Identify which cell holds the provided text, then report its (X, Y) central coordinate. 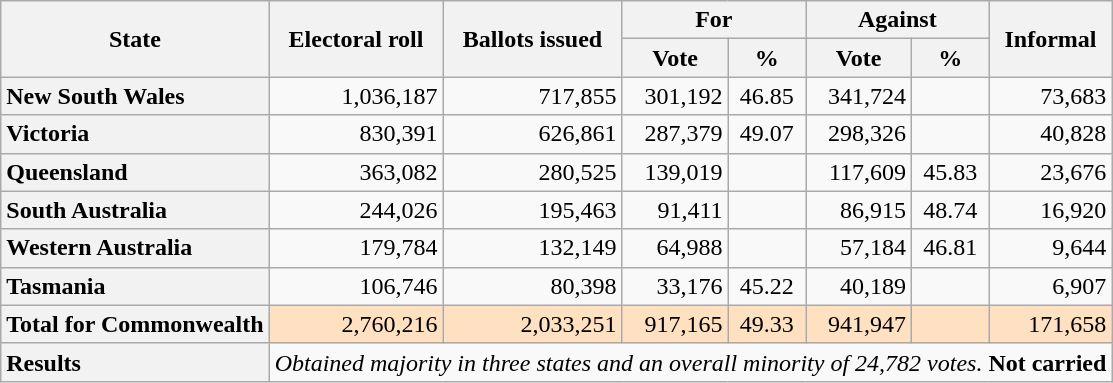
New South Wales (135, 96)
171,658 (1050, 324)
Queensland (135, 172)
48.74 (950, 210)
49.33 (766, 324)
106,746 (356, 286)
40,189 (859, 286)
Against (898, 20)
23,676 (1050, 172)
117,609 (859, 172)
9,644 (1050, 248)
341,724 (859, 96)
6,907 (1050, 286)
40,828 (1050, 134)
301,192 (675, 96)
Victoria (135, 134)
46.85 (766, 96)
91,411 (675, 210)
33,176 (675, 286)
46.81 (950, 248)
State (135, 39)
941,947 (859, 324)
287,379 (675, 134)
717,855 (532, 96)
South Australia (135, 210)
For (714, 20)
Obtained majority in three states and an overall minority of 24,782 votes. Not carried (690, 362)
86,915 (859, 210)
363,082 (356, 172)
Tasmania (135, 286)
139,019 (675, 172)
80,398 (532, 286)
2,033,251 (532, 324)
57,184 (859, 248)
626,861 (532, 134)
64,988 (675, 248)
280,525 (532, 172)
1,036,187 (356, 96)
Total for Commonwealth (135, 324)
132,149 (532, 248)
179,784 (356, 248)
298,326 (859, 134)
244,026 (356, 210)
Results (135, 362)
Ballots issued (532, 39)
830,391 (356, 134)
73,683 (1050, 96)
45.22 (766, 286)
Informal (1050, 39)
195,463 (532, 210)
49.07 (766, 134)
Western Australia (135, 248)
917,165 (675, 324)
45.83 (950, 172)
2,760,216 (356, 324)
16,920 (1050, 210)
Electoral roll (356, 39)
